Return the [x, y] coordinate for the center point of the cell that contains the specified text.  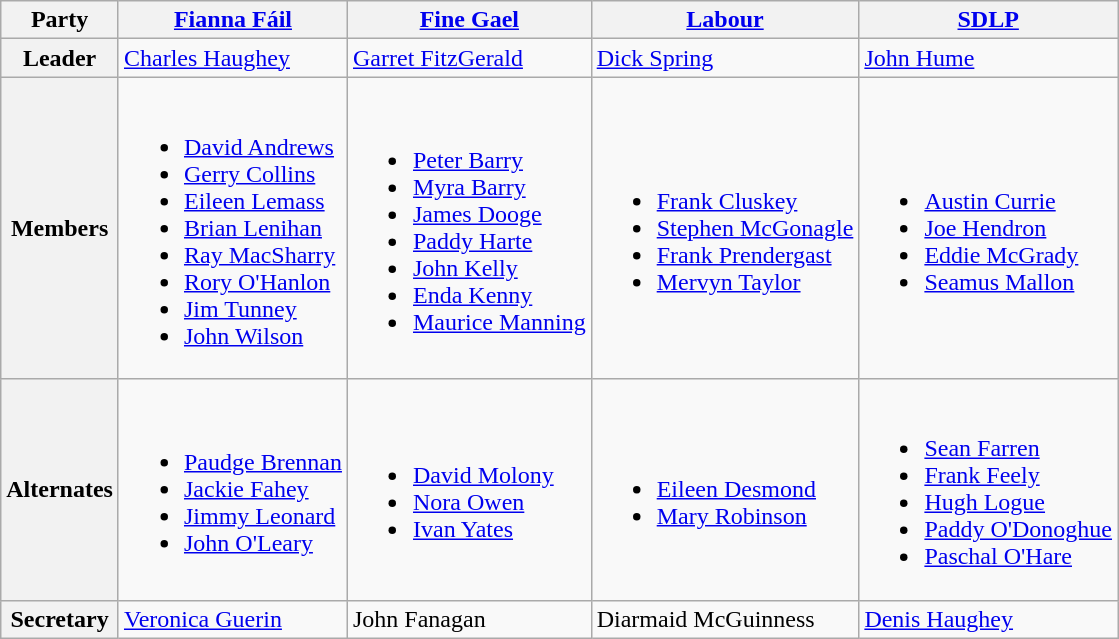
John Hume [988, 58]
Denis Haughey [988, 619]
Veronica Guerin [232, 619]
Party [60, 20]
Fine Gael [469, 20]
Frank CluskeyStephen McGonagleFrank PrendergastMervyn Taylor [725, 228]
Leader [60, 58]
Paudge BrennanJackie FaheyJimmy LeonardJohn O'Leary [232, 490]
Alternates [60, 490]
Peter BarryMyra BarryJames DoogePaddy HarteJohn KellyEnda KennyMaurice Manning [469, 228]
David MolonyNora OwenIvan Yates [469, 490]
SDLP [988, 20]
Members [60, 228]
Fianna Fáil [232, 20]
Austin CurrieJoe HendronEddie McGradySeamus Mallon [988, 228]
Secretary [60, 619]
John Fanagan [469, 619]
Garret FitzGerald [469, 58]
Sean FarrenFrank FeelyHugh LoguePaddy O'DonoghuePaschal O'Hare [988, 490]
Dick Spring [725, 58]
Charles Haughey [232, 58]
Diarmaid McGuinness [725, 619]
David AndrewsGerry CollinsEileen LemassBrian LenihanRay MacSharryRory O'HanlonJim TunneyJohn Wilson [232, 228]
Labour [725, 20]
Eileen DesmondMary Robinson [725, 490]
